Capture the cell that displays the provided text and extract its (x, y) central coordinate. 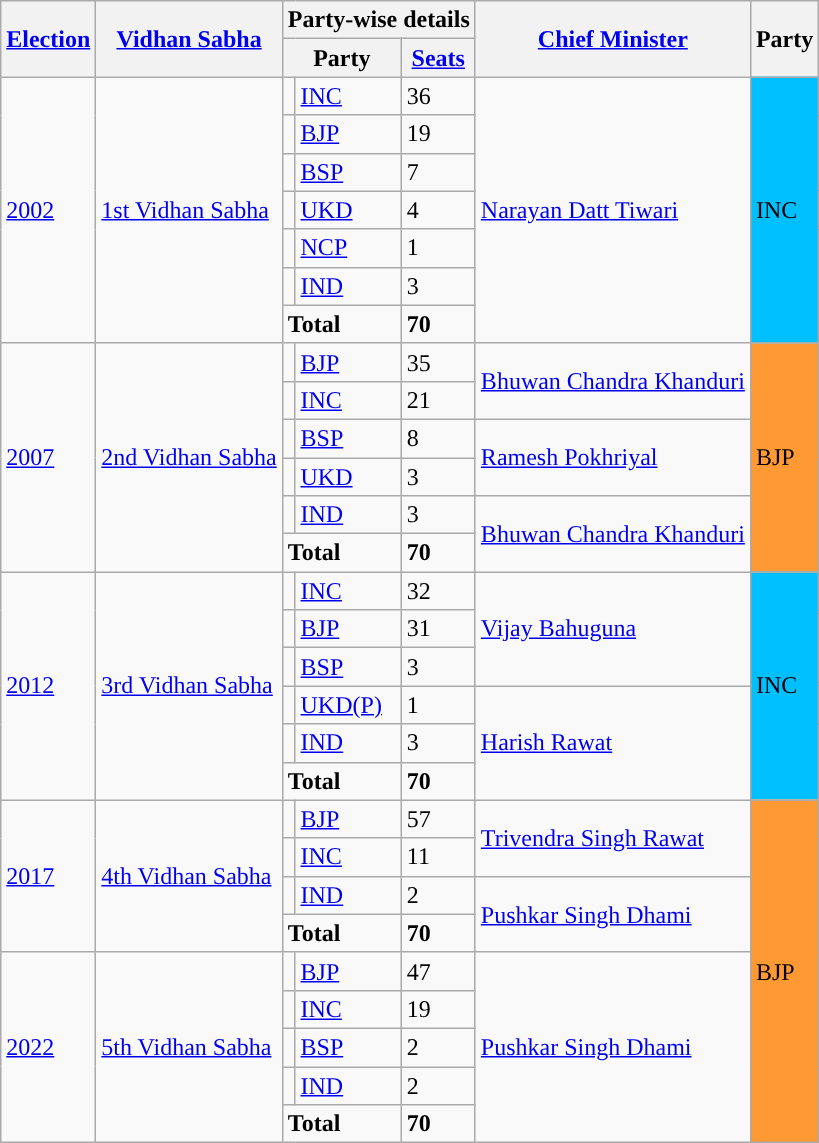
31 (438, 629)
Narayan Datt Tiwari (612, 210)
Seats (438, 58)
7 (438, 172)
3rd Vidhan Sabha (189, 686)
4th Vidhan Sabha (189, 876)
2017 (48, 876)
36 (438, 96)
2022 (48, 1047)
Vijay Bahuguna (612, 629)
Harish Rawat (612, 743)
Vidhan Sabha (189, 39)
Election (48, 39)
Ramesh Pokhriyal (612, 457)
8 (438, 438)
11 (438, 857)
2002 (48, 210)
32 (438, 591)
NCP (348, 248)
Trivendra Singh Rawat (612, 838)
4 (438, 210)
21 (438, 400)
1st Vidhan Sabha (189, 210)
2nd Vidhan Sabha (189, 457)
57 (438, 819)
Chief Minister (612, 39)
UKD(P) (348, 705)
35 (438, 362)
2012 (48, 686)
2007 (48, 457)
47 (438, 971)
5th Vidhan Sabha (189, 1047)
Party-wise details (378, 20)
